Determine the (X, Y) coordinate at the center of the cell enclosing the given text.  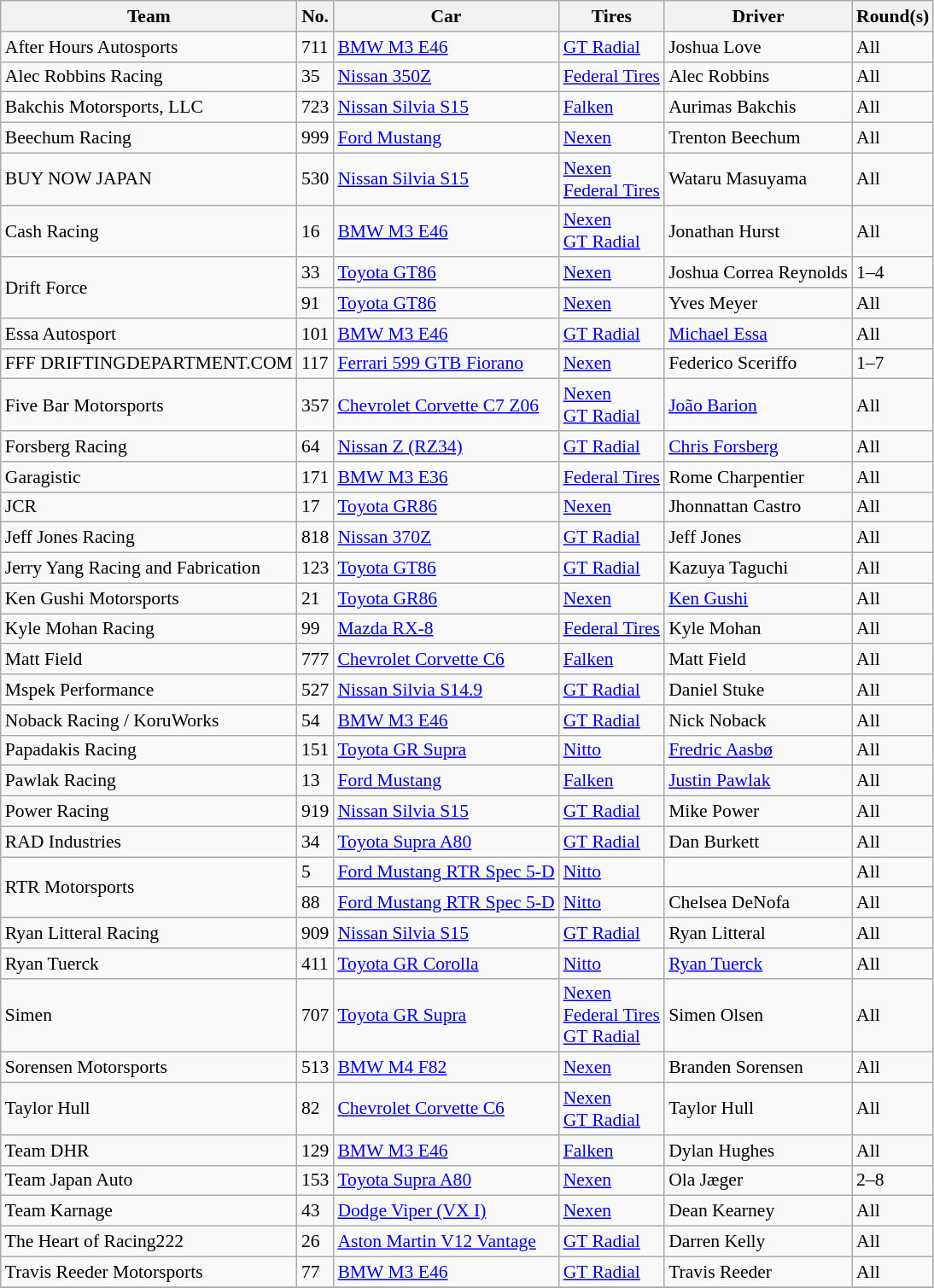
Nissan Silvia S14.9 (446, 690)
Chelsea DeNofa (758, 903)
Team (149, 16)
Ola Jæger (758, 1180)
Daniel Stuke (758, 690)
BUY NOW JAPAN (149, 179)
117 (316, 364)
Beechum Racing (149, 138)
Jonathan Hurst (758, 230)
Ryan Litteral Racing (149, 933)
Drift Force (149, 288)
777 (316, 660)
Federico Sceriffo (758, 364)
Chevrolet Corvette C7 Z06 (446, 405)
Travis Reeder (758, 1272)
Papadakis Racing (149, 750)
Aurimas Bakchis (758, 108)
Car (446, 16)
Nissan 350Z (446, 77)
411 (316, 964)
BMW M3 E36 (446, 477)
Nissan Z (RZ34) (446, 446)
818 (316, 538)
Aston Martin V12 Vantage (446, 1242)
Joshua Correa Reynolds (758, 273)
Kyle Mohan Racing (149, 629)
Alec Robbins Racing (149, 77)
54 (316, 720)
The Heart of Racing222 (149, 1242)
Forsberg Racing (149, 446)
Dodge Viper (VX I) (446, 1211)
123 (316, 568)
129 (316, 1151)
1–7 (893, 364)
Justin Pawlak (758, 781)
Mazda RX-8 (446, 629)
Dean Kearney (758, 1211)
1–4 (893, 273)
919 (316, 812)
Essa Autosport (149, 334)
16 (316, 230)
Michael Essa (758, 334)
Ken Gushi Motorsports (149, 598)
13 (316, 781)
91 (316, 303)
Jhonnattan Castro (758, 507)
Team DHR (149, 1151)
530 (316, 179)
Jerry Yang Racing and Fabrication (149, 568)
Rome Charpentier (758, 477)
Jeff Jones (758, 538)
34 (316, 842)
Chris Forsberg (758, 446)
Branden Sorensen (758, 1068)
Round(s) (893, 16)
RAD Industries (149, 842)
171 (316, 477)
513 (316, 1068)
Trenton Beechum (758, 138)
Wataru Masuyama (758, 179)
Yves Meyer (758, 303)
707 (316, 1016)
Nick Noback (758, 720)
NexenFederal TiresGT Radial (611, 1016)
RTR Motorsports (149, 888)
151 (316, 750)
Dan Burkett (758, 842)
Ken Gushi (758, 598)
Bakchis Motorsports, LLC (149, 108)
82 (316, 1110)
21 (316, 598)
77 (316, 1272)
Travis Reeder Motorsports (149, 1272)
Sorensen Motorsports (149, 1068)
Mike Power (758, 812)
Darren Kelly (758, 1242)
Simen (149, 1016)
Simen Olsen (758, 1016)
101 (316, 334)
Driver (758, 16)
Joshua Love (758, 47)
Five Bar Motorsports (149, 405)
João Barion (758, 405)
After Hours Autosports (149, 47)
17 (316, 507)
357 (316, 405)
Ryan Litteral (758, 933)
88 (316, 903)
909 (316, 933)
Kyle Mohan (758, 629)
35 (316, 77)
Ferrari 599 GTB Fiorano (446, 364)
64 (316, 446)
Jeff Jones Racing (149, 538)
No. (316, 16)
723 (316, 108)
Kazuya Taguchi (758, 568)
Garagistic (149, 477)
BMW M4 F82 (446, 1068)
Team Karnage (149, 1211)
711 (316, 47)
Cash Racing (149, 230)
43 (316, 1211)
527 (316, 690)
999 (316, 138)
Tires (611, 16)
JCR (149, 507)
2–8 (893, 1180)
Nissan 370Z (446, 538)
Alec Robbins (758, 77)
26 (316, 1242)
Noback Racing / KoruWorks (149, 720)
5 (316, 872)
Fredric Aasbø (758, 750)
Mspek Performance (149, 690)
Pawlak Racing (149, 781)
Toyota GR Corolla (446, 964)
153 (316, 1180)
Team Japan Auto (149, 1180)
Dylan Hughes (758, 1151)
FFF DRIFTINGDEPARTMENT.COM (149, 364)
99 (316, 629)
Power Racing (149, 812)
33 (316, 273)
NexenFederal Tires (611, 179)
